Determine the (X, Y) coordinate at the center of the cell enclosing the given text.  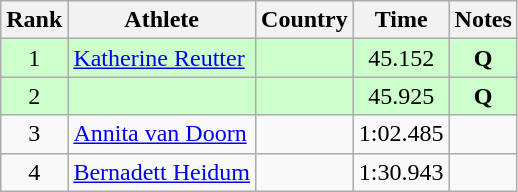
45.925 (401, 96)
Katherine Reutter (162, 58)
1:30.943 (401, 172)
1 (34, 58)
Country (305, 20)
Bernadett Heidum (162, 172)
Athlete (162, 20)
2 (34, 96)
Annita van Doorn (162, 134)
1:02.485 (401, 134)
3 (34, 134)
Rank (34, 20)
Notes (483, 20)
Time (401, 20)
4 (34, 172)
45.152 (401, 58)
